Find where the given text appears and provide that cell's center as (X, Y) coordinate. 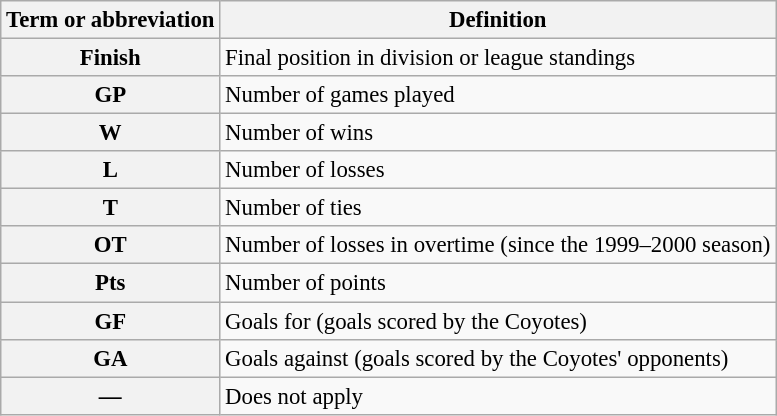
Number of ties (498, 208)
T (110, 208)
OT (110, 245)
Definition (498, 20)
— (110, 396)
Pts (110, 283)
Number of losses (498, 170)
Number of losses in overtime (since the 1999–2000 season) (498, 245)
Finish (110, 58)
GP (110, 95)
Goals for (goals scored by the Coyotes) (498, 321)
GA (110, 358)
Final position in division or league standings (498, 58)
Number of games played (498, 95)
W (110, 133)
Does not apply (498, 396)
Number of wins (498, 133)
GF (110, 321)
Number of points (498, 283)
L (110, 170)
Term or abbreviation (110, 20)
Goals against (goals scored by the Coyotes' opponents) (498, 358)
